Pinpoint the cell where the given text exists, returning its [x, y] midpoint coordinate. 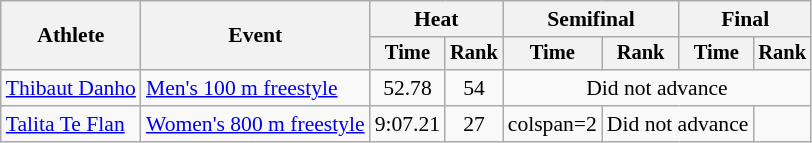
Event [256, 36]
27 [474, 124]
colspan=2 [552, 124]
52.78 [408, 88]
Thibaut Danho [71, 88]
Final [745, 19]
Heat [436, 19]
9:07.21 [408, 124]
Semifinal [592, 19]
Athlete [71, 36]
Men's 100 m freestyle [256, 88]
Talita Te Flan [71, 124]
Women's 800 m freestyle [256, 124]
54 [474, 88]
